Determine the (x, y) coordinate at the center of the cell enclosing the given text.  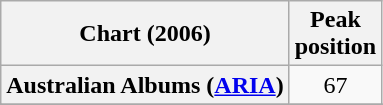
Chart (2006) (145, 34)
Australian Albums (ARIA) (145, 85)
67 (335, 85)
Peakposition (335, 34)
